Output the (x, y) coordinate of the center of the cell containing the given text.  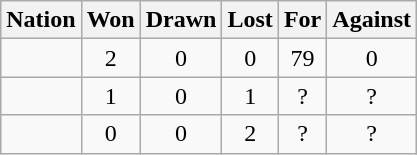
Against (372, 20)
Won (110, 20)
Nation (41, 20)
For (302, 20)
Lost (250, 20)
Drawn (181, 20)
79 (302, 58)
